Search for the cell housing the specified text and yield its (x, y) center coordinate. 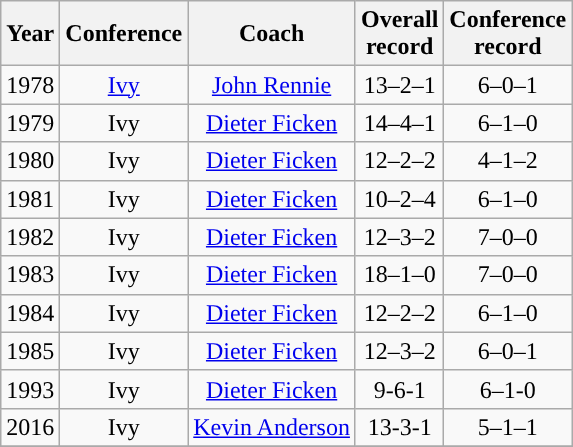
9-6-1 (399, 389)
1985 (30, 351)
John Rennie (272, 85)
13-3-1 (399, 427)
14–4–1 (399, 123)
18–1–0 (399, 275)
1984 (30, 313)
Coach (272, 34)
1980 (30, 161)
6–1-0 (508, 389)
Kevin Anderson (272, 427)
1979 (30, 123)
Conferencerecord (508, 34)
1982 (30, 237)
1993 (30, 389)
10–2–4 (399, 199)
1978 (30, 85)
Overallrecord (399, 34)
1983 (30, 275)
Year (30, 34)
2016 (30, 427)
5–1–1 (508, 427)
13–2–1 (399, 85)
1981 (30, 199)
4–1–2 (508, 161)
Conference (124, 34)
